Locate the cell with the specified text and output its [x, y] center coordinate. 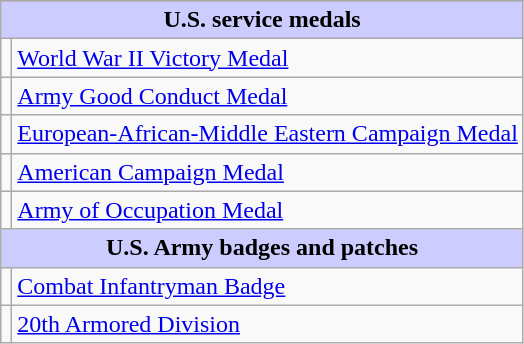
U.S. service medals [262, 20]
Combat Infantryman Badge [268, 286]
Army of Occupation Medal [268, 210]
European-African-Middle Eastern Campaign Medal [268, 134]
World War II Victory Medal [268, 58]
Army Good Conduct Medal [268, 96]
U.S. Army badges and patches [262, 248]
20th Armored Division [268, 324]
American Campaign Medal [268, 172]
